Extract the [X, Y] coordinate from the center of the cell holding the provided text.  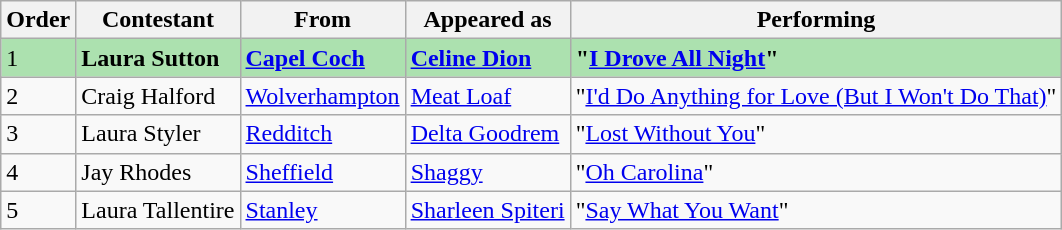
Sharleen Spiteri [488, 210]
Laura Styler [158, 134]
"I Drove All Night" [816, 58]
Delta Goodrem [488, 134]
Performing [816, 20]
Contestant [158, 20]
Craig Halford [158, 96]
"Say What You Want" [816, 210]
Shaggy [488, 172]
Jay Rhodes [158, 172]
Stanley [322, 210]
3 [38, 134]
"Oh Carolina" [816, 172]
Laura Sutton [158, 58]
From [322, 20]
Meat Loaf [488, 96]
Laura Tallentire [158, 210]
Sheffield [322, 172]
Celine Dion [488, 58]
2 [38, 96]
Appeared as [488, 20]
1 [38, 58]
4 [38, 172]
"Lost Without You" [816, 134]
Redditch [322, 134]
Capel Coch [322, 58]
"I'd Do Anything for Love (But I Won't Do That)" [816, 96]
5 [38, 210]
Wolverhampton [322, 96]
Order [38, 20]
